Identify which cell holds the provided text, then report its [X, Y] central coordinate. 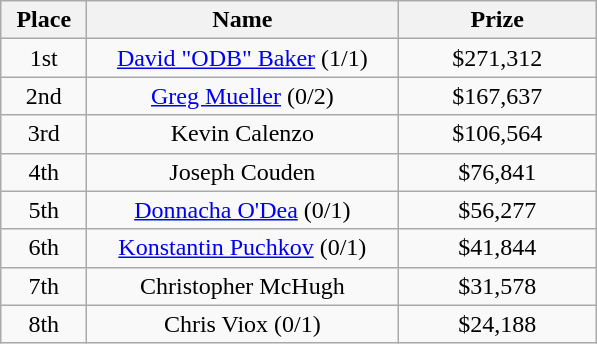
$106,564 [498, 134]
4th [44, 172]
David "ODB" Baker (1/1) [242, 58]
Name [242, 20]
Donnacha O'Dea (0/1) [242, 210]
$56,277 [498, 210]
Greg Mueller (0/2) [242, 96]
Chris Viox (0/1) [242, 324]
$31,578 [498, 286]
Prize [498, 20]
7th [44, 286]
Place [44, 20]
$271,312 [498, 58]
Kevin Calenzo [242, 134]
1st [44, 58]
6th [44, 248]
Joseph Couden [242, 172]
$76,841 [498, 172]
$167,637 [498, 96]
$41,844 [498, 248]
$24,188 [498, 324]
Konstantin Puchkov (0/1) [242, 248]
3rd [44, 134]
8th [44, 324]
2nd [44, 96]
5th [44, 210]
Christopher McHugh [242, 286]
